Pinpoint the cell where the given text exists, returning its [x, y] midpoint coordinate. 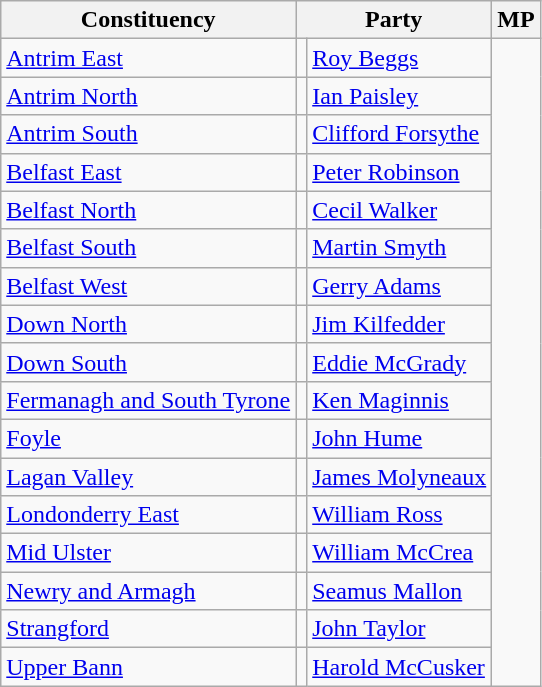
John Taylor [400, 629]
Down North [148, 324]
Belfast North [148, 210]
Antrim North [148, 96]
Upper Bann [148, 667]
MP [516, 20]
Constituency [148, 20]
Mid Ulster [148, 553]
Ian Paisley [400, 96]
William Ross [400, 515]
Roy Beggs [400, 58]
John Hume [400, 438]
Party [394, 20]
Jim Kilfedder [400, 324]
Martin Smyth [400, 248]
Belfast West [148, 286]
Newry and Armagh [148, 591]
Seamus Mallon [400, 591]
Eddie McGrady [400, 362]
Belfast South [148, 248]
Antrim South [148, 134]
William McCrea [400, 553]
James Molyneaux [400, 477]
Fermanagh and South Tyrone [148, 400]
Clifford Forsythe [400, 134]
Londonderry East [148, 515]
Down South [148, 362]
Lagan Valley [148, 477]
Foyle [148, 438]
Peter Robinson [400, 172]
Antrim East [148, 58]
Cecil Walker [400, 210]
Belfast East [148, 172]
Gerry Adams [400, 286]
Ken Maginnis [400, 400]
Strangford [148, 629]
Harold McCusker [400, 667]
